Scan for the cell matching the given text and deliver its [X, Y] coordinate at center. 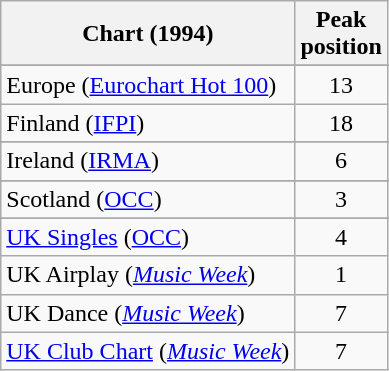
UK Airplay (Music Week) [148, 275]
Europe (Eurochart Hot 100) [148, 85]
Ireland (IRMA) [148, 161]
UK Singles (OCC) [148, 237]
UK Club Chart (Music Week) [148, 351]
13 [341, 85]
1 [341, 275]
Chart (1994) [148, 34]
UK Dance (Music Week) [148, 313]
Peakposition [341, 34]
4 [341, 237]
3 [341, 199]
Finland (IFPI) [148, 123]
18 [341, 123]
Scotland (OCC) [148, 199]
6 [341, 161]
